Output the (x, y) coordinate of the center of the cell containing the given text.  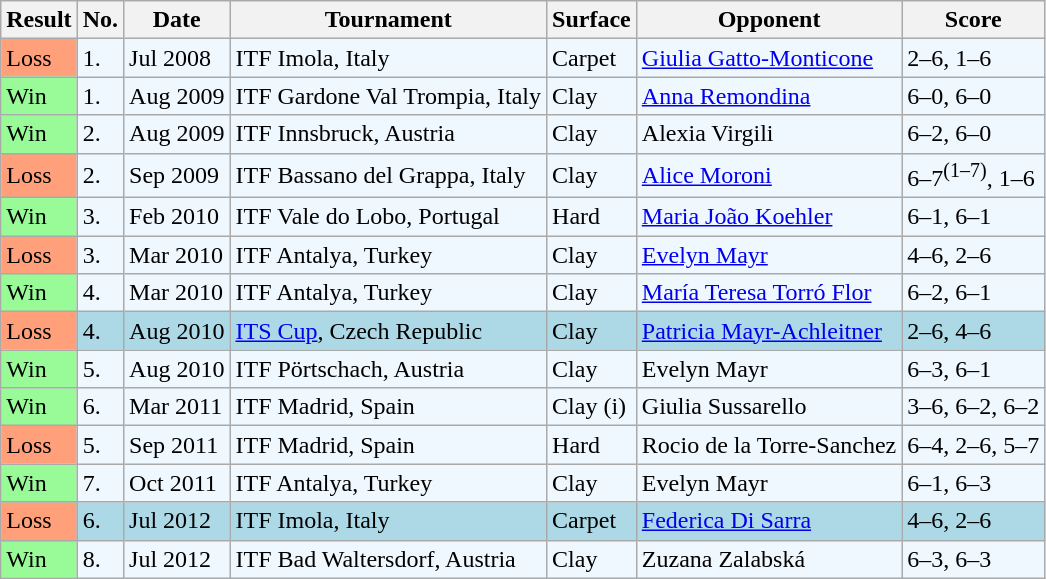
6–3, 6–1 (974, 369)
ITF Bassano del Grappa, Italy (388, 176)
Jul 2008 (177, 58)
Alice Moroni (769, 176)
6–2, 6–1 (974, 293)
ITF Innsbruck, Austria (388, 134)
ITF Pörtschach, Austria (388, 369)
Alexia Virgili (769, 134)
6–3, 6–3 (974, 559)
6–1, 6–1 (974, 217)
6–7(1–7), 1–6 (974, 176)
Giulia Gatto-Monticone (769, 58)
Date (177, 20)
Maria João Koehler (769, 217)
2–6, 4–6 (974, 331)
Patricia Mayr-Achleitner (769, 331)
No. (100, 20)
Oct 2011 (177, 483)
7. (100, 483)
Feb 2010 (177, 217)
Clay (i) (592, 407)
Federica Di Sarra (769, 521)
Tournament (388, 20)
ITF Bad Waltersdorf, Austria (388, 559)
3–6, 6–2, 6–2 (974, 407)
Surface (592, 20)
Zuzana Zalabská (769, 559)
Mar 2011 (177, 407)
2–6, 1–6 (974, 58)
6–2, 6–0 (974, 134)
Giulia Sussarello (769, 407)
6–1, 6–3 (974, 483)
ITS Cup, Czech Republic (388, 331)
8. (100, 559)
Anna Remondina (769, 96)
Opponent (769, 20)
María Teresa Torró Flor (769, 293)
ITF Vale do Lobo, Portugal (388, 217)
Sep 2011 (177, 445)
Sep 2009 (177, 176)
ITF Gardone Val Trompia, Italy (388, 96)
6–4, 2–6, 5–7 (974, 445)
Score (974, 20)
6–0, 6–0 (974, 96)
Result (39, 20)
Rocio de la Torre-Sanchez (769, 445)
